Determine the [X, Y] coordinate at the center of the cell enclosing the given text.  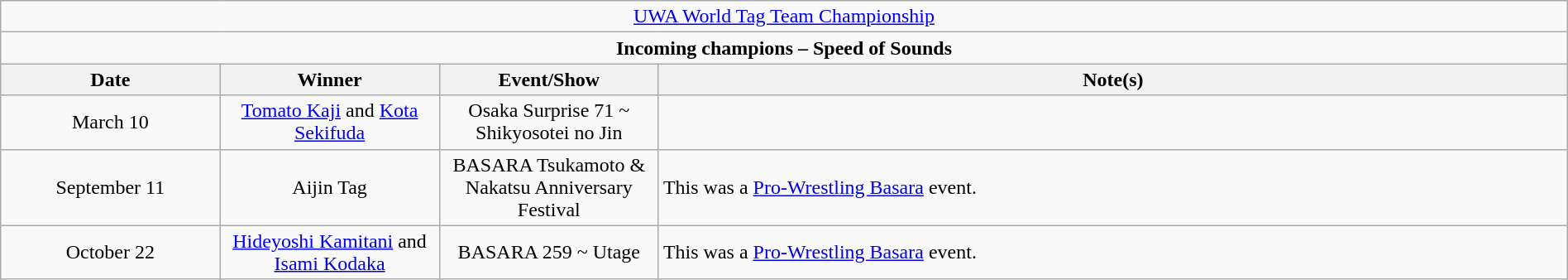
Aijin Tag [329, 187]
BASARA Tsukamoto & Nakatsu Anniversary Festival [549, 187]
Winner [329, 80]
Incoming champions – Speed of Sounds [784, 48]
Date [111, 80]
October 22 [111, 252]
UWA World Tag Team Championship [784, 17]
Note(s) [1113, 80]
Tomato Kaji and Kota Sekifuda [329, 123]
Osaka Surprise 71 ~ Shikyosotei no Jin [549, 123]
Hideyoshi Kamitani and Isami Kodaka [329, 252]
March 10 [111, 123]
September 11 [111, 187]
BASARA 259 ~ Utage [549, 252]
Event/Show [549, 80]
